Return the [x, y] coordinate for the center point of the cell that contains the specified text.  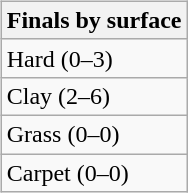
Hard (0–3) [94, 58]
Grass (0–0) [94, 134]
Finals by surface [94, 20]
Clay (2–6) [94, 96]
Carpet (0–0) [94, 173]
